Extract the (X, Y) coordinate from the center of the cell holding the provided text.  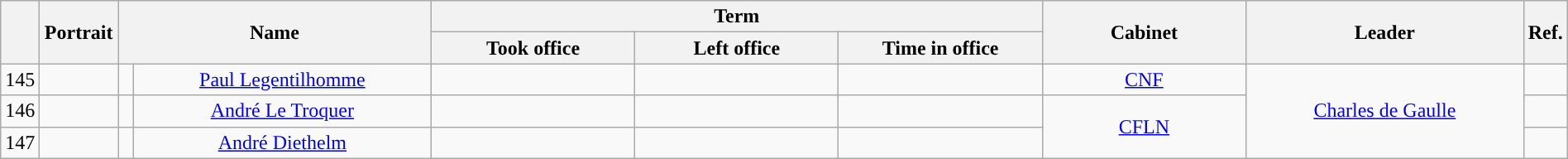
Charles de Gaulle (1385, 111)
Left office (737, 48)
Leader (1385, 32)
CNF (1144, 79)
CFLN (1144, 127)
Time in office (940, 48)
Paul Legentilhomme (282, 79)
145 (20, 79)
146 (20, 111)
Cabinet (1144, 32)
André Diethelm (282, 142)
Ref. (1545, 32)
Term (736, 17)
Portrait (79, 32)
André Le Troquer (282, 111)
Took office (533, 48)
Name (275, 32)
147 (20, 142)
